Output the [x, y] coordinate of the center of the cell containing the given text.  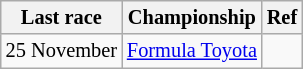
Ref [282, 17]
25 November [62, 51]
Championship [192, 17]
Formula Toyota [192, 51]
Last race [62, 17]
